Detect which cell encompasses the target text, then output its [X, Y] center coordinate. 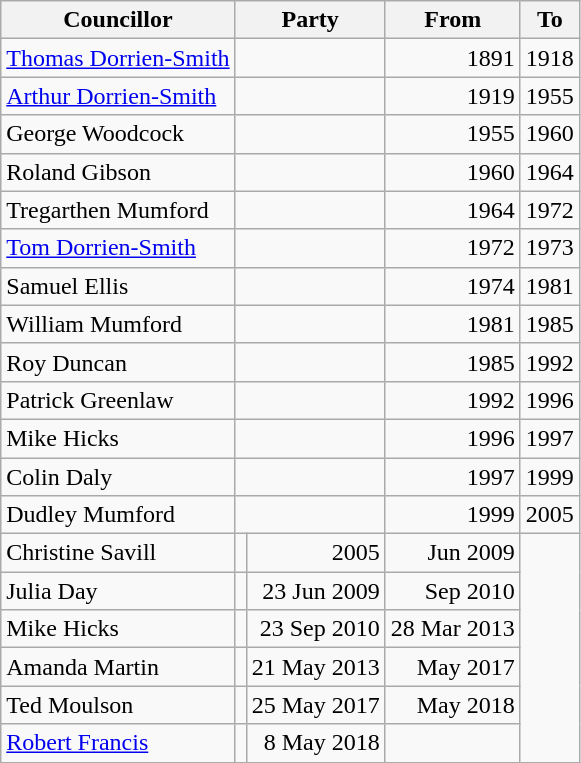
23 Sep 2010 [316, 629]
Christine Savill [118, 553]
William Mumford [118, 324]
To [550, 20]
1974 [452, 286]
Roy Duncan [118, 362]
Samuel Ellis [118, 286]
George Woodcock [118, 134]
Arthur Dorrien-Smith [118, 96]
Councillor [118, 20]
May 2018 [452, 705]
23 Jun 2009 [316, 591]
Patrick Greenlaw [118, 400]
May 2017 [452, 667]
28 Mar 2013 [452, 629]
Robert Francis [118, 743]
1891 [452, 58]
Party [310, 20]
From [452, 20]
Ted Moulson [118, 705]
1919 [452, 96]
Colin Daly [118, 477]
1918 [550, 58]
8 May 2018 [316, 743]
Tom Dorrien-Smith [118, 248]
Sep 2010 [452, 591]
Jun 2009 [452, 553]
25 May 2017 [316, 705]
Julia Day [118, 591]
Amanda Martin [118, 667]
Thomas Dorrien-Smith [118, 58]
Dudley Mumford [118, 515]
21 May 2013 [316, 667]
1973 [550, 248]
Tregarthen Mumford [118, 210]
Roland Gibson [118, 172]
